Find where the given text appears and provide that cell's center as (X, Y) coordinate. 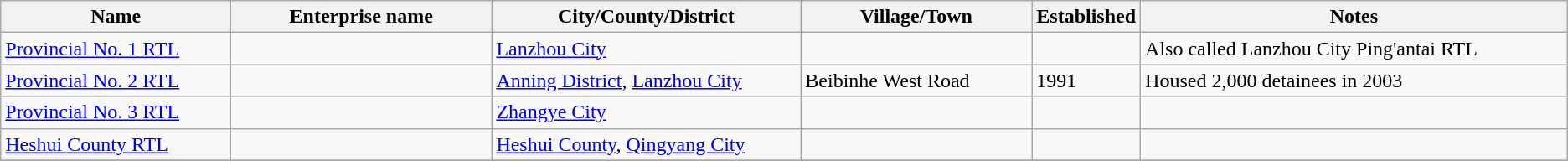
Name (116, 17)
Provincial No. 2 RTL (116, 80)
1991 (1086, 80)
Heshui County RTL (116, 144)
Provincial No. 3 RTL (116, 112)
Zhangye City (647, 112)
Also called Lanzhou City Ping'antai RTL (1354, 49)
Housed 2,000 detainees in 2003 (1354, 80)
Heshui County, Qingyang City (647, 144)
City/County/District (647, 17)
Lanzhou City (647, 49)
Provincial No. 1 RTL (116, 49)
Anning District, Lanzhou City (647, 80)
Established (1086, 17)
Beibinhe West Road (916, 80)
Village/Town (916, 17)
Notes (1354, 17)
Enterprise name (362, 17)
